For the text-containing cell, return its midpoint in (X, Y) coordinate format. 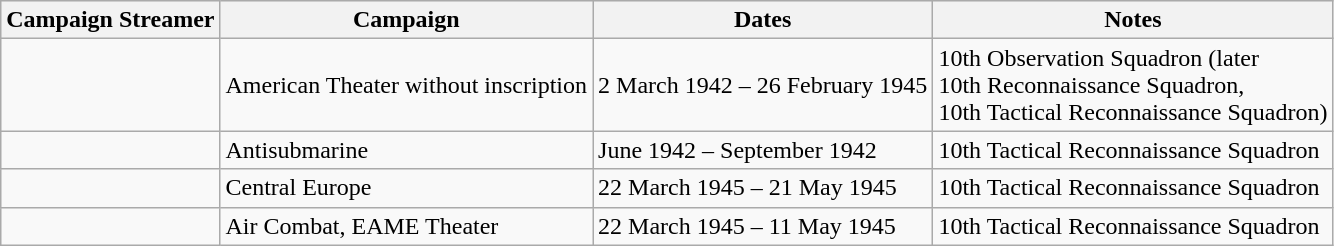
Antisubmarine (406, 150)
Dates (763, 20)
Campaign (406, 20)
2 March 1942 – 26 February 1945 (763, 85)
Campaign Streamer (110, 20)
Air Combat, EAME Theater (406, 226)
Central Europe (406, 188)
American Theater without inscription (406, 85)
10th Observation Squadron (later 10th Reconnaissance Squadron, 10th Tactical Reconnaissance Squadron) (1133, 85)
22 March 1945 – 21 May 1945 (763, 188)
Notes (1133, 20)
22 March 1945 – 11 May 1945 (763, 226)
June 1942 – September 1942 (763, 150)
